For the text-containing cell, return its midpoint in [x, y] coordinate format. 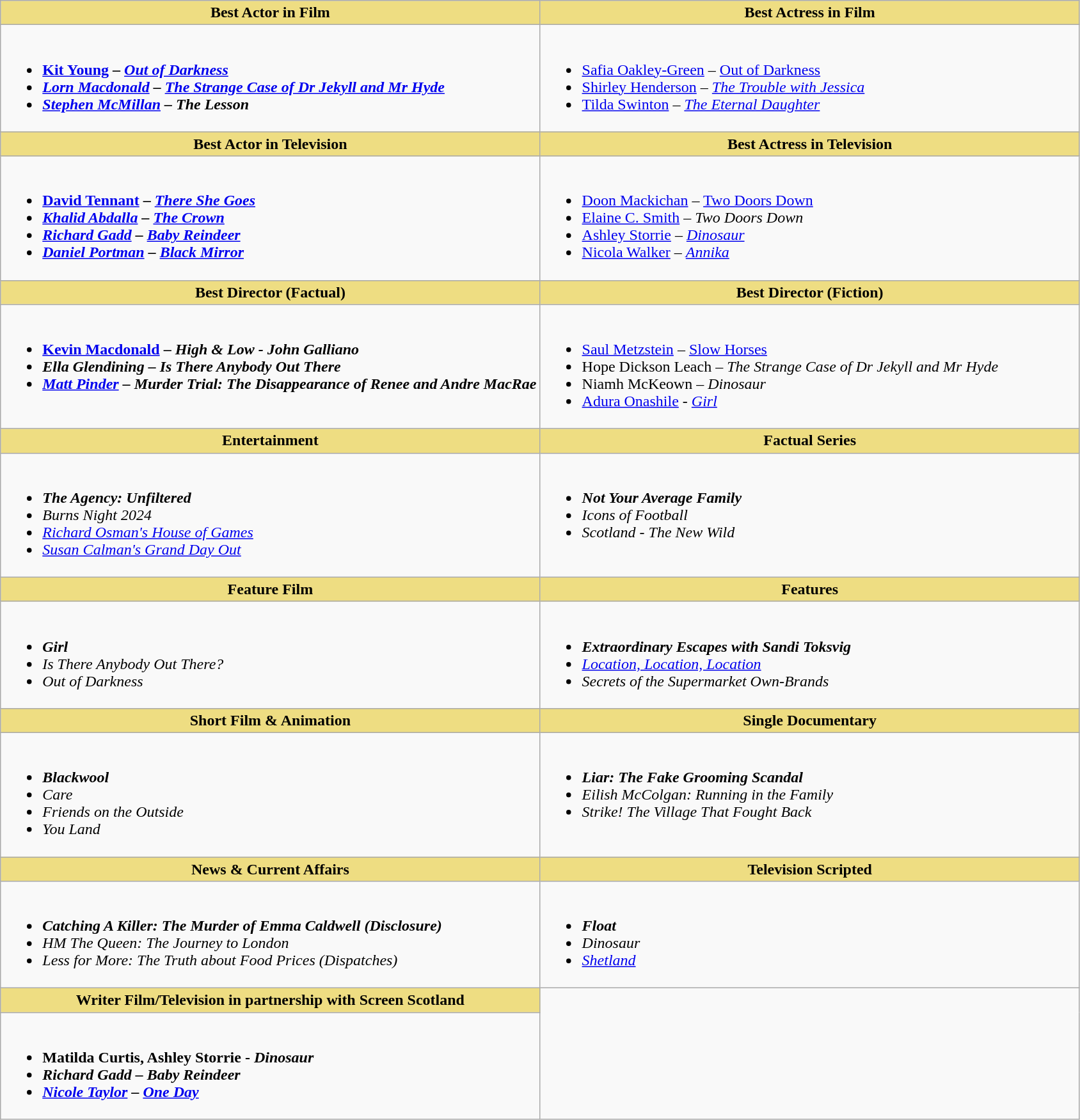
Factual Series [810, 441]
Best Actor in Film [270, 13]
Best Director (Fiction) [810, 292]
BlackwoolCareFriends on the OutsideYou Land [270, 794]
Best Actress in Television [810, 144]
Feature Film [270, 589]
FloatDinosaurShetland [810, 935]
Kit Young – Out of DarknessLorn Macdonald – The Strange Case of Dr Jekyll and Mr HydeStephen McMillan – The Lesson [270, 78]
Best Actor in Television [270, 144]
News & Current Affairs [270, 869]
Liar: The Fake Grooming ScandalEilish McColgan: Running in the FamilyStrike! The Village That Fought Back [810, 794]
Saul Metzstein – Slow HorsesHope Dickson Leach – The Strange Case of Dr Jekyll and Mr HydeNiamh McKeown – DinosaurAdura Onashile - Girl [810, 367]
Doon Mackichan – Two Doors DownElaine C. Smith – Two Doors DownAshley Storrie – DinosaurNicola Walker – Annika [810, 218]
The Agency: UnfilteredBurns Night 2024Richard Osman's House of GamesSusan Calman's Grand Day Out [270, 515]
Entertainment [270, 441]
Safia Oakley-Green – Out of DarknessShirley Henderson – The Trouble with JessicaTilda Swinton – The Eternal Daughter [810, 78]
Short Film & Animation [270, 720]
Best Director (Factual) [270, 292]
Writer Film/Television in partnership with Screen Scotland [270, 1000]
Extraordinary Escapes with Sandi ToksvigLocation, Location, LocationSecrets of the Supermarket Own-Brands [810, 655]
GirlIs There Anybody Out There?Out of Darkness [270, 655]
Catching A Killer: The Murder of Emma Caldwell (Disclosure)HM The Queen: The Journey to LondonLess for More: The Truth about Food Prices (Dispatches) [270, 935]
Single Documentary [810, 720]
Best Actress in Film [810, 13]
David Tennant – There She GoesKhalid Abdalla – The CrownRichard Gadd – Baby ReindeerDaniel Portman – Black Mirror [270, 218]
Not Your Average FamilyIcons of FootballScotland - The New Wild [810, 515]
Features [810, 589]
Matilda Curtis, Ashley Storrie - DinosaurRichard Gadd – Baby ReindeerNicole Taylor – One Day [270, 1066]
Television Scripted [810, 869]
